Locate the cell with the specified text and output its [x, y] center coordinate. 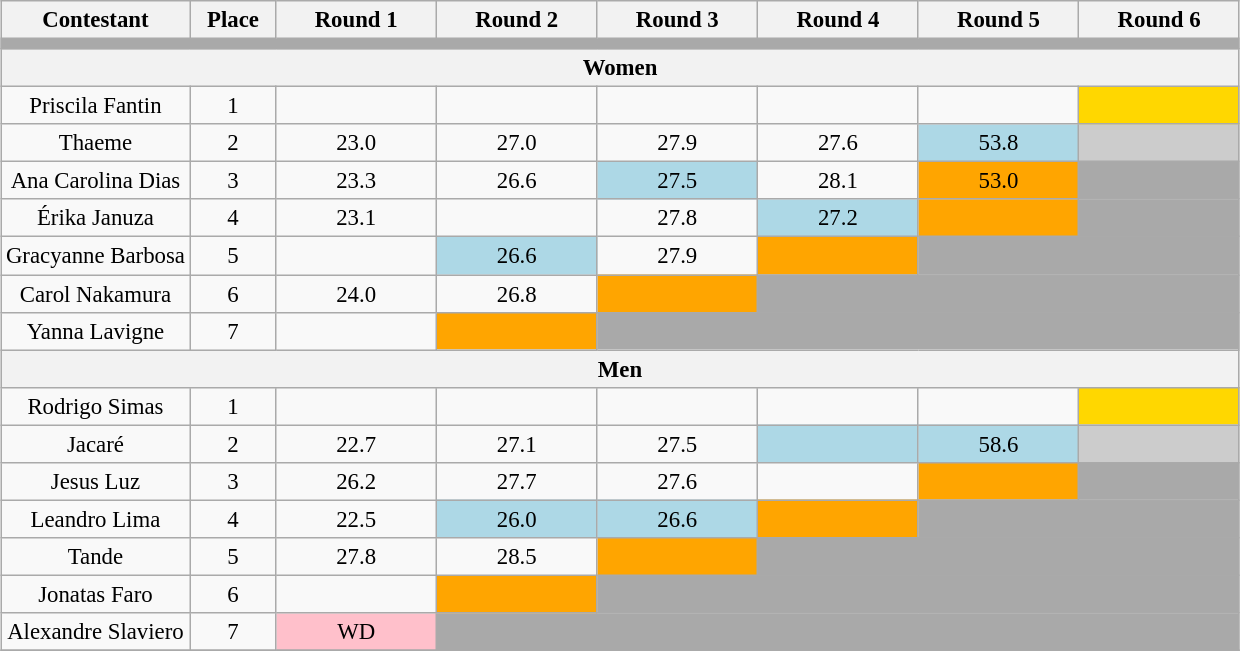
Round 2 [516, 20]
28.1 [838, 181]
Men [620, 369]
26.0 [516, 519]
Place [233, 20]
Rodrigo Simas [96, 406]
27.1 [516, 444]
Yanna Lavigne [96, 331]
Women [620, 68]
22.7 [356, 444]
27.0 [516, 143]
23.3 [356, 181]
Contestant [96, 20]
Carol Nakamura [96, 293]
26.8 [516, 293]
Priscila Fantin [96, 106]
22.5 [356, 519]
Jacaré [96, 444]
Gracyanne Barbosa [96, 256]
Jesus Luz [96, 481]
24.0 [356, 293]
Round 1 [356, 20]
53.8 [998, 143]
28.5 [516, 557]
27.7 [516, 481]
Round 6 [1160, 20]
Alexandre Slaviero [96, 632]
53.0 [998, 181]
Round 3 [678, 20]
Jonatas Faro [96, 594]
23.1 [356, 218]
Leandro Lima [96, 519]
23.0 [356, 143]
Érika Januza [96, 218]
Tande [96, 557]
58.6 [998, 444]
Round 5 [998, 20]
WD [356, 632]
27.2 [838, 218]
Round 4 [838, 20]
26.2 [356, 481]
Thaeme [96, 143]
Ana Carolina Dias [96, 181]
